Return the (X, Y) coordinate for the center point of the cell that contains the specified text.  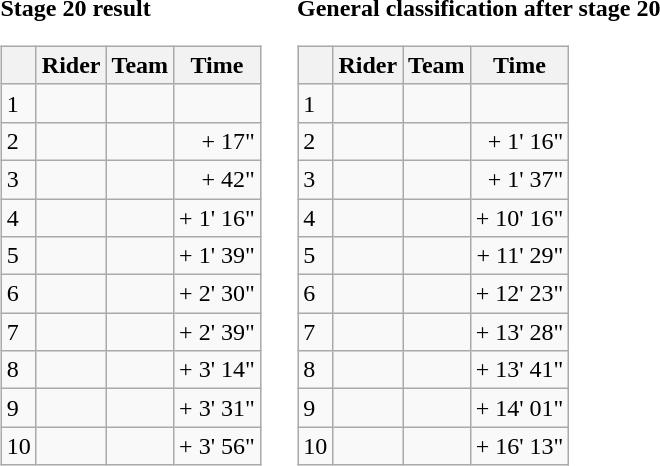
+ 13' 41" (520, 370)
+ 13' 28" (520, 332)
+ 3' 14" (218, 370)
+ 42" (218, 179)
+ 1' 37" (520, 179)
+ 16' 13" (520, 446)
+ 2' 30" (218, 294)
+ 3' 56" (218, 446)
+ 12' 23" (520, 294)
+ 1' 39" (218, 256)
+ 17" (218, 141)
+ 3' 31" (218, 408)
+ 2' 39" (218, 332)
+ 14' 01" (520, 408)
+ 10' 16" (520, 217)
+ 11' 29" (520, 256)
